Capture the cell that displays the provided text and extract its [X, Y] central coordinate. 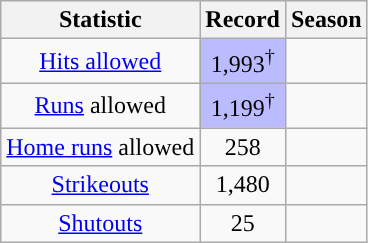
258 [243, 147]
1,480 [243, 185]
Statistic [100, 20]
1,993† [243, 62]
Runs allowed [100, 106]
Shutouts [100, 223]
Hits allowed [100, 62]
Record [243, 20]
25 [243, 223]
1,199† [243, 106]
Season [326, 20]
Home runs allowed [100, 147]
Strikeouts [100, 185]
